For the text-containing cell, return its midpoint in [x, y] coordinate format. 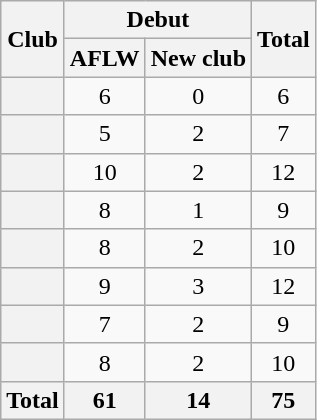
Club [33, 39]
5 [104, 134]
3 [198, 286]
1 [198, 210]
14 [198, 400]
61 [104, 400]
AFLW [104, 58]
Debut [158, 20]
75 [284, 400]
0 [198, 96]
New club [198, 58]
